Determine the [x, y] coordinate at the center of the cell enclosing the given text.  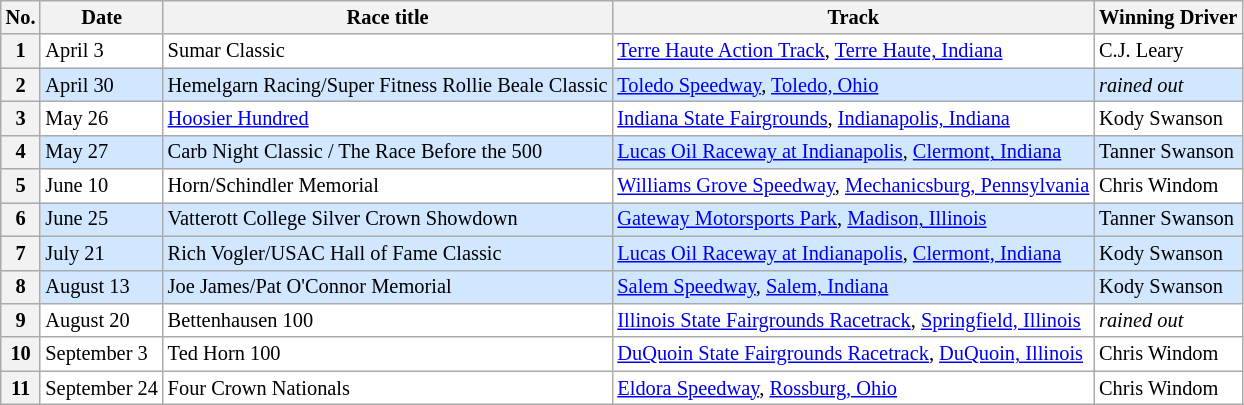
April 30 [101, 85]
Ted Horn 100 [388, 354]
August 13 [101, 287]
5 [21, 186]
May 26 [101, 118]
1 [21, 51]
Bettenhausen 100 [388, 320]
Toledo Speedway, Toledo, Ohio [853, 85]
Joe James/Pat O'Connor Memorial [388, 287]
Track [853, 17]
Indiana State Fairgrounds, Indianapolis, Indiana [853, 118]
July 21 [101, 253]
6 [21, 219]
Sumar Classic [388, 51]
8 [21, 287]
September 3 [101, 354]
Race title [388, 17]
11 [21, 388]
Terre Haute Action Track, Terre Haute, Indiana [853, 51]
Salem Speedway, Salem, Indiana [853, 287]
Hemelgarn Racing/Super Fitness Rollie Beale Classic [388, 85]
June 25 [101, 219]
Illinois State Fairgrounds Racetrack, Springfield, Illinois [853, 320]
DuQuoin State Fairgrounds Racetrack, DuQuoin, Illinois [853, 354]
2 [21, 85]
August 20 [101, 320]
Date [101, 17]
Carb Night Classic / The Race Before the 500 [388, 152]
C.J. Leary [1168, 51]
Gateway Motorsports Park, Madison, Illinois [853, 219]
Rich Vogler/USAC Hall of Fame Classic [388, 253]
Four Crown Nationals [388, 388]
Hoosier Hundred [388, 118]
September 24 [101, 388]
4 [21, 152]
10 [21, 354]
Vatterott College Silver Crown Showdown [388, 219]
May 27 [101, 152]
June 10 [101, 186]
Williams Grove Speedway, Mechanicsburg, Pennsylvania [853, 186]
April 3 [101, 51]
No. [21, 17]
Winning Driver [1168, 17]
7 [21, 253]
3 [21, 118]
Eldora Speedway, Rossburg, Ohio [853, 388]
Horn/Schindler Memorial [388, 186]
9 [21, 320]
